Determine the (x, y) coordinate at the center of the cell enclosing the given text.  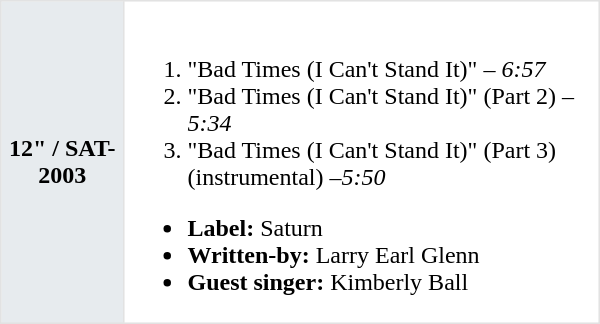
12" / SAT-2003 (62, 162)
